Identify which cell holds the provided text, then report its [X, Y] central coordinate. 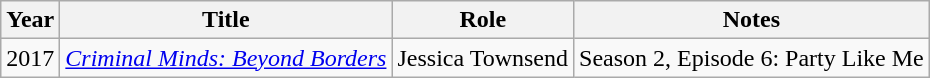
2017 [30, 58]
Jessica Townsend [483, 58]
Season 2, Episode 6: Party Like Me [752, 58]
Notes [752, 20]
Title [226, 20]
Role [483, 20]
Criminal Minds: Beyond Borders [226, 58]
Year [30, 20]
